Find where the given text appears and provide that cell's center as (x, y) coordinate. 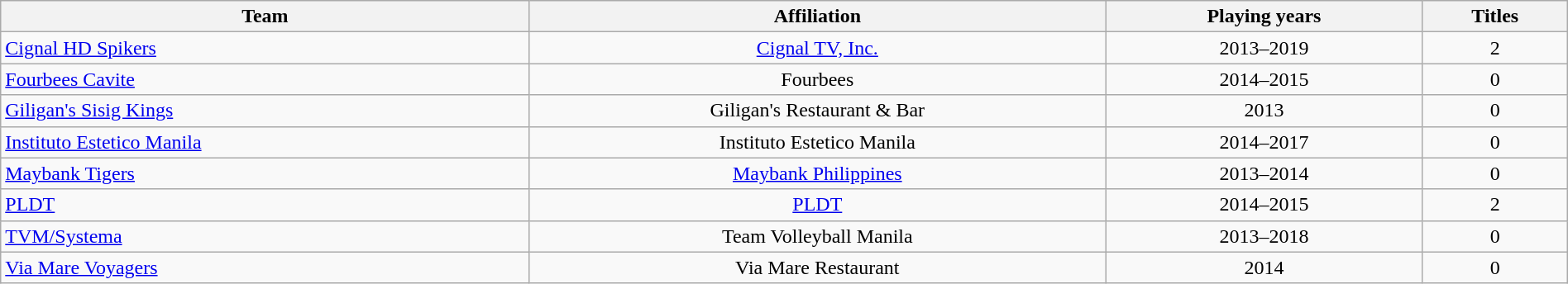
Cignal TV, Inc. (817, 48)
Maybank Philippines (817, 173)
Maybank Tigers (265, 173)
2014 (1264, 267)
2014–2017 (1264, 142)
Via Mare Restaurant (817, 267)
Giligan's Sisig Kings (265, 111)
Playing years (1264, 17)
Titles (1495, 17)
Fourbees (817, 79)
Team Volleyball Manila (817, 236)
2013 (1264, 111)
Cignal HD Spikers (265, 48)
2013–2019 (1264, 48)
Fourbees Cavite (265, 79)
2013–2018 (1264, 236)
2013–2014 (1264, 173)
Team (265, 17)
Via Mare Voyagers (265, 267)
Affiliation (817, 17)
Giligan's Restaurant & Bar (817, 111)
TVM/Systema (265, 236)
